Output the (X, Y) coordinate of the center of the cell containing the given text.  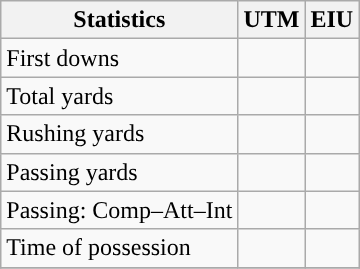
First downs (120, 58)
Statistics (120, 20)
Time of possession (120, 248)
Passing yards (120, 172)
Rushing yards (120, 134)
UTM (272, 20)
Passing: Comp–Att–Int (120, 210)
EIU (332, 20)
Total yards (120, 96)
